Locate the cell with the specified text and output its [X, Y] center coordinate. 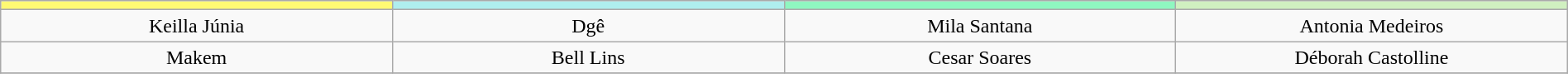
Cesar Soares [980, 57]
Makem [197, 57]
Déborah Castolline [1372, 57]
Bell Lins [588, 57]
Antonia Medeiros [1372, 26]
Keilla Júnia [197, 26]
Dgê [588, 26]
Mila Santana [980, 26]
